From the cell containing the given text, extract its center point as (x, y) coordinate. 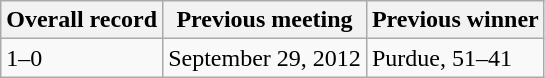
Previous winner (455, 20)
Purdue, 51–41 (455, 58)
Previous meeting (265, 20)
September 29, 2012 (265, 58)
Overall record (82, 20)
1–0 (82, 58)
